Extract the (X, Y) coordinate from the center of the cell holding the provided text.  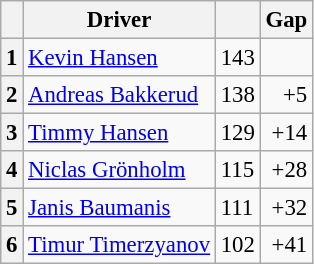
Timur Timerzyanov (120, 245)
Janis Baumanis (120, 208)
102 (238, 245)
+32 (286, 208)
+41 (286, 245)
Kevin Hansen (120, 58)
+14 (286, 133)
143 (238, 58)
115 (238, 170)
1 (12, 58)
Gap (286, 20)
111 (238, 208)
Andreas Bakkerud (120, 95)
Driver (120, 20)
3 (12, 133)
+28 (286, 170)
6 (12, 245)
+5 (286, 95)
4 (12, 170)
138 (238, 95)
Niclas Grönholm (120, 170)
2 (12, 95)
129 (238, 133)
5 (12, 208)
Timmy Hansen (120, 133)
